Capture the cell that displays the provided text and extract its (X, Y) central coordinate. 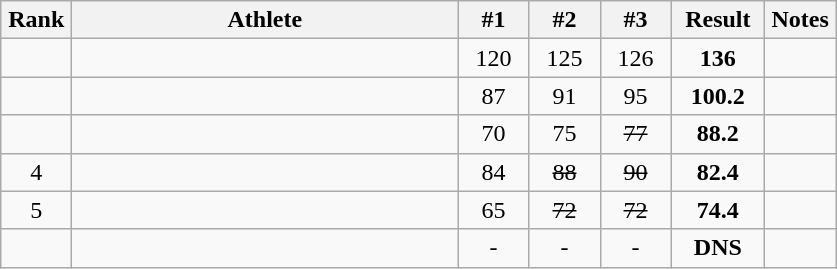
Rank (36, 20)
5 (36, 210)
95 (636, 96)
75 (564, 134)
87 (494, 96)
126 (636, 58)
100.2 (718, 96)
90 (636, 172)
120 (494, 58)
88 (564, 172)
88.2 (718, 134)
DNS (718, 248)
70 (494, 134)
4 (36, 172)
#1 (494, 20)
Athlete (265, 20)
82.4 (718, 172)
#3 (636, 20)
91 (564, 96)
74.4 (718, 210)
84 (494, 172)
#2 (564, 20)
Notes (800, 20)
Result (718, 20)
125 (564, 58)
77 (636, 134)
136 (718, 58)
65 (494, 210)
